Identify which cell holds the provided text, then report its [x, y] central coordinate. 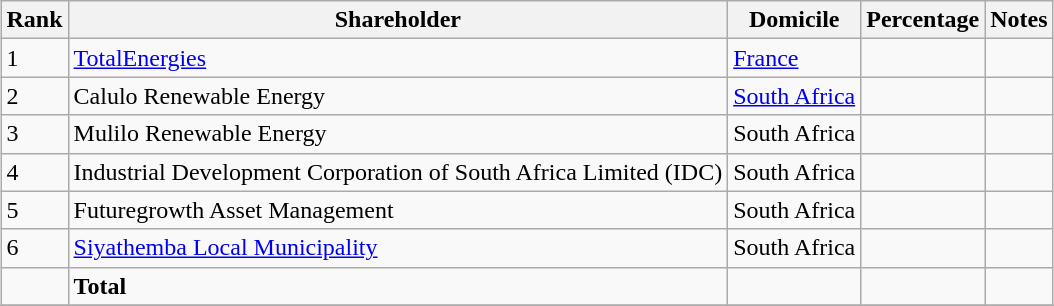
1 [34, 58]
Industrial Development Corporation of South Africa Limited (IDC) [398, 172]
France [794, 58]
Domicile [794, 20]
2 [34, 96]
5 [34, 210]
Notes [1019, 20]
Siyathemba Local Municipality [398, 248]
6 [34, 248]
Calulo Renewable Energy [398, 96]
Mulilo Renewable Energy [398, 134]
Rank [34, 20]
Futuregrowth Asset Management [398, 210]
Total [398, 286]
4 [34, 172]
TotalEnergies [398, 58]
3 [34, 134]
Percentage [923, 20]
Shareholder [398, 20]
